Pinpoint the cell where the given text exists, returning its [x, y] midpoint coordinate. 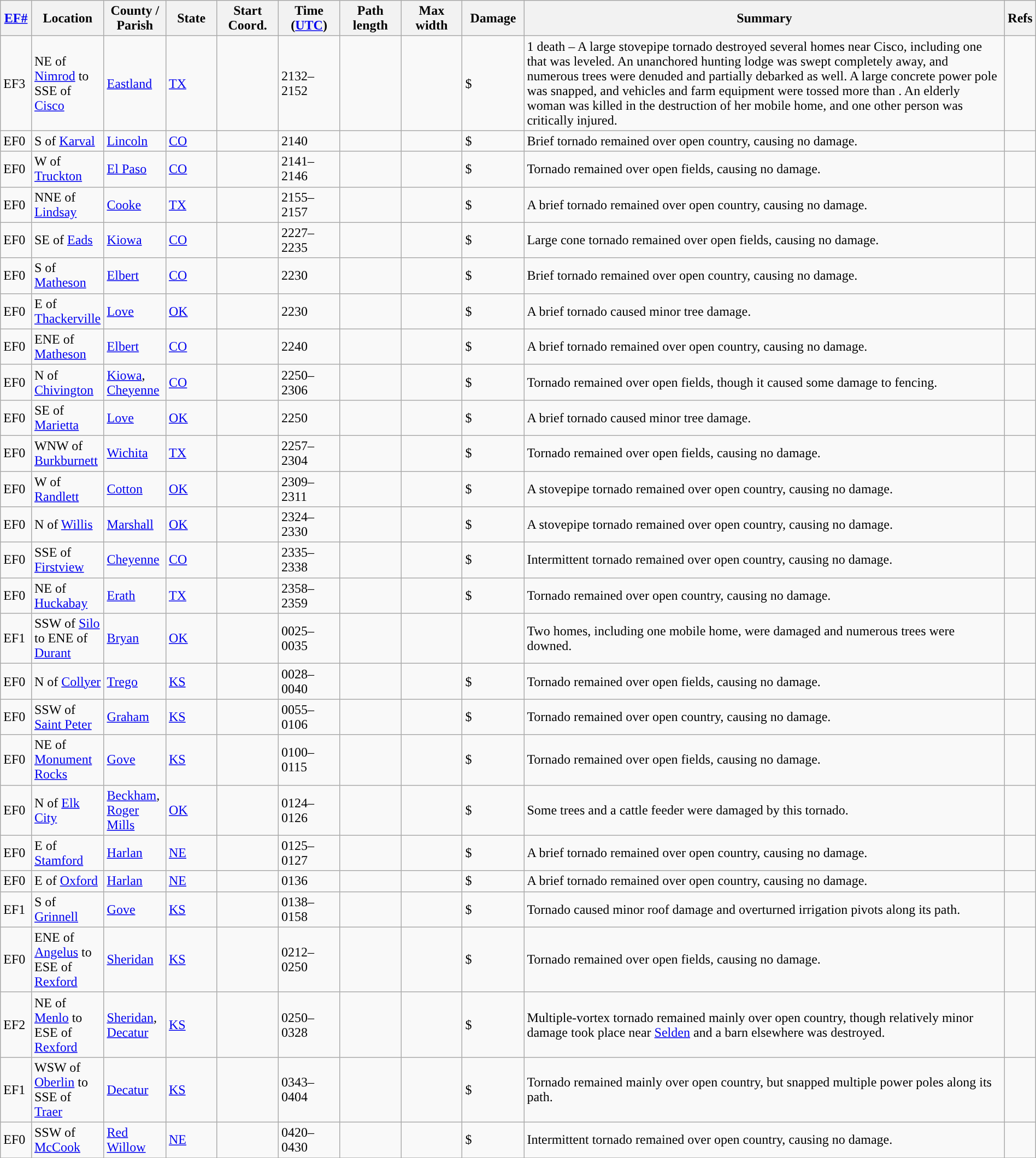
Multiple-vortex tornado remained mainly over open country, though relatively minor damage took place near Selden and a barn elsewhere was destroyed. [764, 1025]
WNW of Burkburnett [68, 453]
2250 [309, 417]
Cooke [134, 204]
NE of Menlo to ESE of Rexford [68, 1025]
SSW of McCook [68, 1139]
Wichita [134, 453]
Max width [432, 19]
SSW of Silo to ENE of Durant [68, 639]
S of Matheson [68, 275]
2250–2306 [309, 382]
NE of Nimrod to SSE of Cisco [68, 83]
N of Willis [68, 524]
Path length [370, 19]
0212–0250 [309, 959]
EF3 [16, 83]
2140 [309, 141]
Damage [493, 19]
County / Parish [134, 19]
Start Coord. [248, 19]
Cotton [134, 488]
Kiowa, Cheyenne [134, 382]
NE of Huckabay [68, 595]
Tornado caused minor roof damage and overturned irrigation pivots along its path. [764, 909]
Eastland [134, 83]
Lincoln [134, 141]
N of Collyer [68, 682]
2358–2359 [309, 595]
2132–2152 [309, 83]
2240 [309, 346]
Time (UTC) [309, 19]
Tornado remained mainly over open country, but snapped multiple power poles along its path. [764, 1089]
Marshall [134, 524]
ENE of Angelus to ESE of Rexford [68, 959]
Summary [764, 19]
E of Stamford [68, 853]
0125–0127 [309, 853]
SSW of Saint Peter [68, 717]
0028–0040 [309, 682]
Kiowa [134, 240]
SE of Marietta [68, 417]
Some trees and a cattle feeder were damaged by this tornado. [764, 810]
Refs [1020, 19]
Location [68, 19]
Graham [134, 717]
Erath [134, 595]
2141–2146 [309, 169]
0343–0404 [309, 1089]
0420–0430 [309, 1139]
0136 [309, 881]
State [191, 19]
S of Karval [68, 141]
N of Chivington [68, 382]
Trego [134, 682]
Bryan [134, 639]
SSE of Firstview [68, 560]
WSW of Oberlin to SSE of Traer [68, 1089]
E of Oxford [68, 881]
2324–2330 [309, 524]
2257–2304 [309, 453]
El Paso [134, 169]
Cheyenne [134, 560]
2309–2311 [309, 488]
2227–2235 [309, 240]
E of Thackerville [68, 311]
2155–2157 [309, 204]
0025–0035 [309, 639]
2335–2338 [309, 560]
S of Grinnell [68, 909]
W of Truckton [68, 169]
N of Elk City [68, 810]
Large cone tornado remained over open fields, causing no damage. [764, 240]
0250–0328 [309, 1025]
Beckham, Roger Mills [134, 810]
SE of Eads [68, 240]
W of Randlett [68, 488]
ENE of Matheson [68, 346]
Two homes, including one mobile home, were damaged and numerous trees were downed. [764, 639]
EF# [16, 19]
Tornado remained over open fields, though it caused some damage to fencing. [764, 382]
0055–0106 [309, 717]
NE of Monument Rocks [68, 760]
Decatur [134, 1089]
EF2 [16, 1025]
0124–0126 [309, 810]
Sheridan, Decatur [134, 1025]
Red Willow [134, 1139]
NNE of Lindsay [68, 204]
0138–0158 [309, 909]
0100–0115 [309, 760]
Sheridan [134, 959]
